Search for the cell housing the specified text and yield its [X, Y] center coordinate. 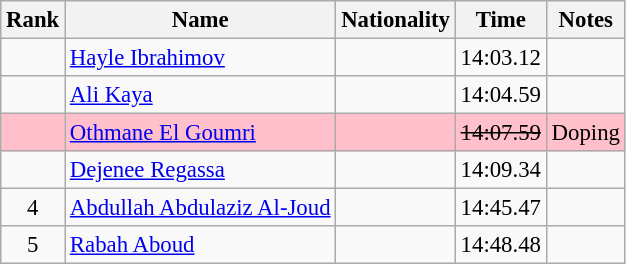
Name [200, 20]
14:03.12 [500, 58]
Time [500, 20]
14:09.34 [500, 170]
Doping [586, 133]
Notes [586, 20]
Hayle Ibrahimov [200, 58]
Ali Kaya [200, 95]
Rabah Aboud [200, 245]
14:07.59 [500, 133]
Abdullah Abdulaziz Al-Joud [200, 208]
14:04.59 [500, 95]
5 [33, 245]
Nationality [396, 20]
4 [33, 208]
Rank [33, 20]
Othmane El Goumri [200, 133]
14:48.48 [500, 245]
Dejenee Regassa [200, 170]
14:45.47 [500, 208]
